Return the (X, Y) coordinate for the center point of the cell that contains the specified text.  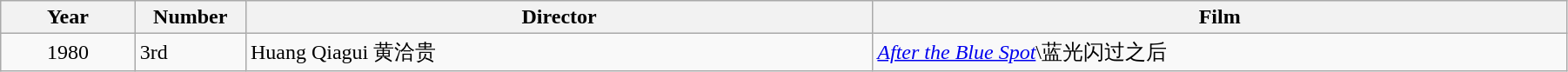
3rd (190, 52)
Film (1220, 17)
Year (68, 17)
Number (190, 17)
After the Blue Spot\蓝光闪过之后 (1220, 52)
1980 (68, 52)
Huang Qiagui 黄洽贵 (559, 52)
Director (559, 17)
